Extract the (x, y) coordinate from the center of the cell holding the provided text.  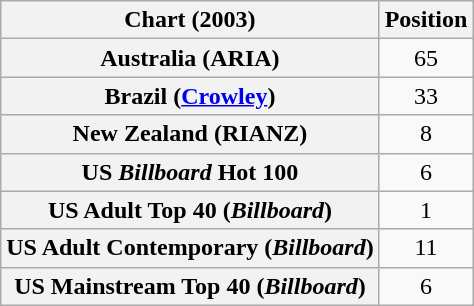
New Zealand (RIANZ) (190, 134)
65 (426, 58)
33 (426, 96)
US Adult Contemporary (Billboard) (190, 248)
11 (426, 248)
8 (426, 134)
Brazil (Crowley) (190, 96)
US Mainstream Top 40 (Billboard) (190, 286)
Chart (2003) (190, 20)
US Adult Top 40 (Billboard) (190, 210)
Australia (ARIA) (190, 58)
US Billboard Hot 100 (190, 172)
1 (426, 210)
Position (426, 20)
